Find where the given text appears and provide that cell's center as [X, Y] coordinate. 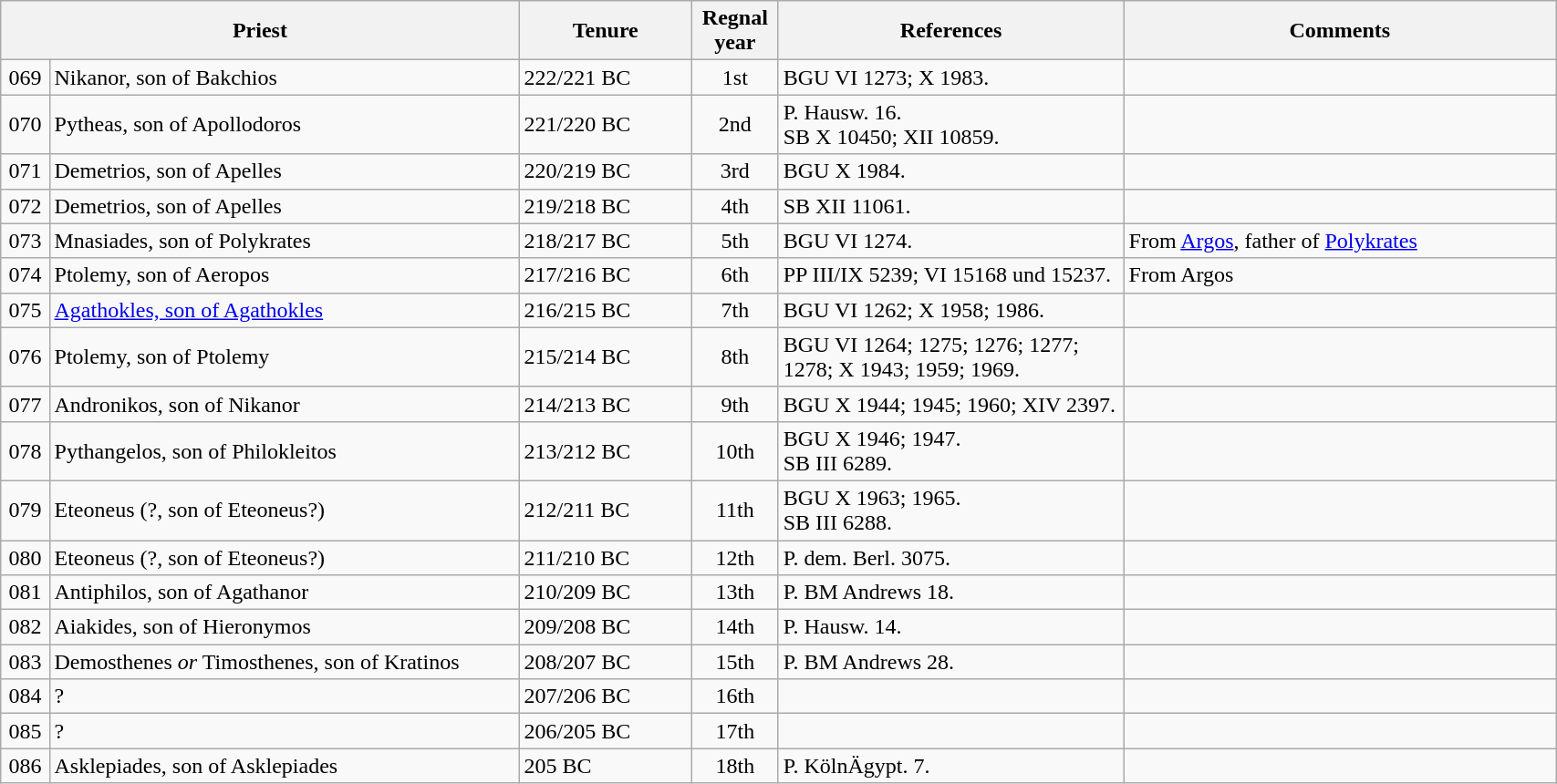
214/213 BC [606, 404]
From Argos [1340, 275]
079 [26, 511]
BGU X 1946; 1947.SB III 6289. [950, 450]
BGU X 1984. [950, 171]
6th [735, 275]
BGU X 1944; 1945; 1960; XIV 2397. [950, 404]
8th [735, 357]
073 [26, 241]
Comments [1340, 31]
P. Hausw. 16.SB X 10450; XII 10859. [950, 124]
P. BM Andrews 18. [950, 593]
16th [735, 696]
BGU X 1963; 1965.SB III 6288. [950, 511]
085 [26, 731]
072 [26, 206]
17th [735, 731]
083 [26, 662]
Nikanor, son of Bakchios [285, 77]
Antiphilos, son of Agathanor [285, 593]
221/220 BC [606, 124]
11th [735, 511]
13th [735, 593]
213/212 BC [606, 450]
BGU VI 1273; X 1983. [950, 77]
10th [735, 450]
SB XII 11061. [950, 206]
207/206 BC [606, 696]
Mnasiades, son of Polykrates [285, 241]
209/208 BC [606, 627]
12th [735, 557]
080 [26, 557]
206/205 BC [606, 731]
P. BM Andrews 28. [950, 662]
217/216 BC [606, 275]
076 [26, 357]
1st [735, 77]
From Argos, father of Polykrates [1340, 241]
15th [735, 662]
211/210 BC [606, 557]
219/218 BC [606, 206]
P. Hausw. 14. [950, 627]
071 [26, 171]
208/207 BC [606, 662]
Asklepiades, son of Asklepiades [285, 766]
18th [735, 766]
References [950, 31]
PP III/IX 5239; VI 15168 und 15237. [950, 275]
205 BC [606, 766]
074 [26, 275]
215/214 BC [606, 357]
3rd [735, 171]
220/219 BC [606, 171]
Regnal year [735, 31]
086 [26, 766]
218/217 BC [606, 241]
075 [26, 310]
Priest [260, 31]
Andronikos, son of Nikanor [285, 404]
077 [26, 404]
7th [735, 310]
078 [26, 450]
212/211 BC [606, 511]
P. dem. Berl. 3075. [950, 557]
222/221 BC [606, 77]
Pythangelos, son of Philokleitos [285, 450]
Pytheas, son of Apollodoros [285, 124]
2nd [735, 124]
Ptolemy, son of Aeropos [285, 275]
Ptolemy, son of Ptolemy [285, 357]
Demosthenes or Timosthenes, son of Kratinos [285, 662]
210/209 BC [606, 593]
BGU VI 1262; X 1958; 1986. [950, 310]
069 [26, 77]
9th [735, 404]
070 [26, 124]
082 [26, 627]
P. KölnÄgypt. 7. [950, 766]
084 [26, 696]
BGU VI 1264; 1275; 1276; 1277; 1278; X 1943; 1959; 1969. [950, 357]
081 [26, 593]
4th [735, 206]
216/215 BC [606, 310]
BGU VI 1274. [950, 241]
5th [735, 241]
Tenure [606, 31]
Aiakides, son of Hieronymos [285, 627]
Agathokles, son of Agathokles [285, 310]
14th [735, 627]
